Output the [x, y] coordinate of the center of the cell containing the given text.  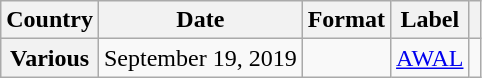
Label [430, 20]
September 19, 2019 [200, 58]
Format [346, 20]
Country [50, 20]
AWAL [430, 58]
Date [200, 20]
Various [50, 58]
